Search for the cell housing the specified text and yield its [X, Y] center coordinate. 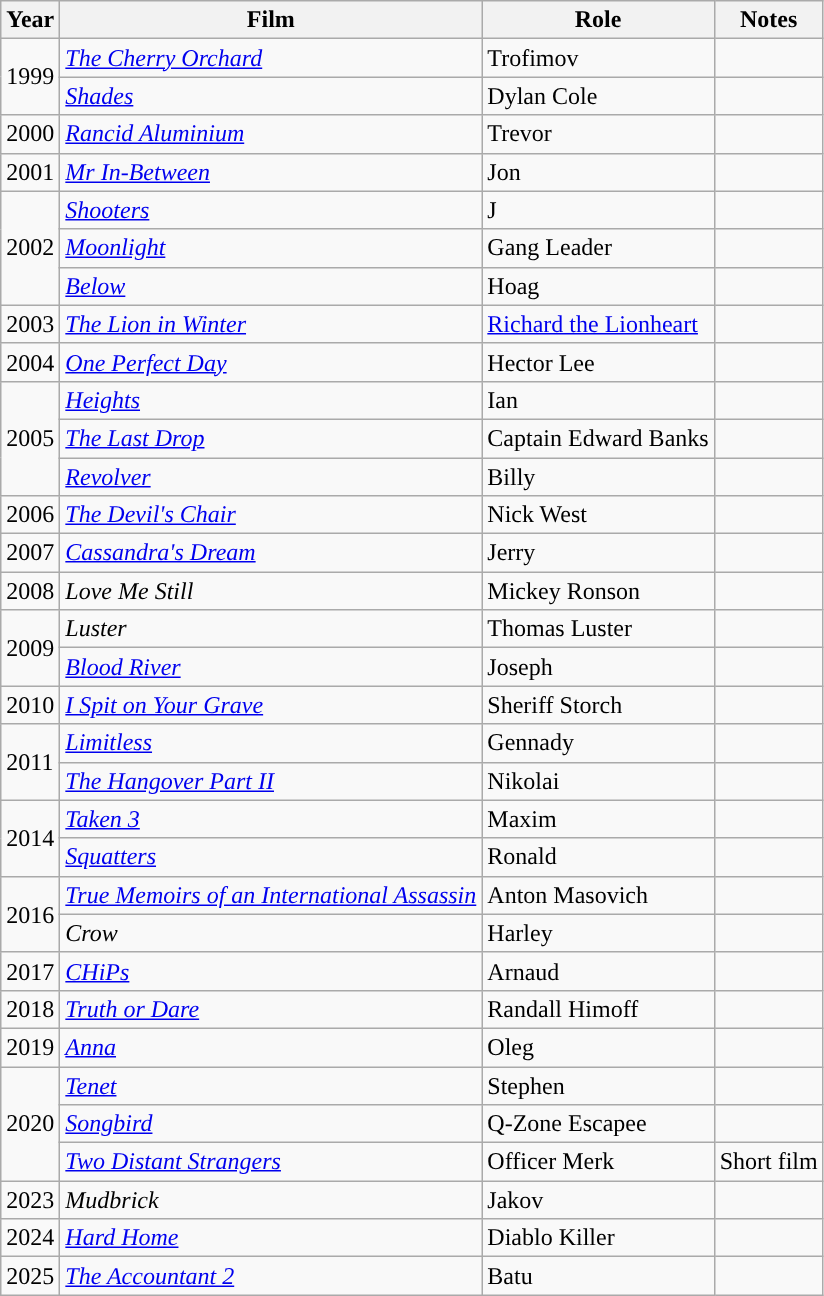
Taken 3 [271, 819]
2002 [30, 248]
Notes [768, 20]
2019 [30, 1047]
Hard Home [271, 1238]
Squatters [271, 857]
Trofimov [598, 58]
Two Distant Strangers [271, 1162]
Truth or Dare [271, 1009]
Anna [271, 1047]
Songbird [271, 1124]
True Memoirs of an International Assassin [271, 895]
Gennady [598, 743]
2001 [30, 172]
The Hangover Part II [271, 781]
Randall Himoff [598, 1009]
Gang Leader [598, 248]
The Devil's Chair [271, 515]
Jon [598, 172]
1999 [30, 77]
Nikolai [598, 781]
Short film [768, 1162]
Trevor [598, 134]
Sheriff Storch [598, 705]
Tenet [271, 1085]
2014 [30, 838]
Shades [271, 96]
Crow [271, 933]
Officer Merk [598, 1162]
Stephen [598, 1085]
Batu [598, 1276]
Dylan Cole [598, 96]
2007 [30, 553]
2020 [30, 1123]
Harley [598, 933]
One Perfect Day [271, 362]
Diablo Killer [598, 1238]
Jakov [598, 1200]
Maxim [598, 819]
2006 [30, 515]
Role [598, 20]
Billy [598, 477]
2008 [30, 591]
Moonlight [271, 248]
Ronald [598, 857]
Cassandra's Dream [271, 553]
Joseph [598, 667]
2016 [30, 914]
2017 [30, 971]
2018 [30, 1009]
Q-Zone Escapee [598, 1124]
The Accountant 2 [271, 1276]
Mr In-Between [271, 172]
Mudbrick [271, 1200]
Rancid Aluminium [271, 134]
Mickey Ronson [598, 591]
Richard the Lionheart [598, 324]
Thomas Luster [598, 629]
J [598, 210]
Revolver [271, 477]
Oleg [598, 1047]
Hector Lee [598, 362]
2000 [30, 134]
Limitless [271, 743]
Jerry [598, 553]
Hoag [598, 286]
CHiPs [271, 971]
2003 [30, 324]
2011 [30, 762]
Film [271, 20]
2024 [30, 1238]
Nick West [598, 515]
Year [30, 20]
Ian [598, 400]
The Cherry Orchard [271, 58]
2009 [30, 648]
2005 [30, 438]
Arnaud [598, 971]
Heights [271, 400]
Anton Masovich [598, 895]
2010 [30, 705]
2025 [30, 1276]
The Lion in Winter [271, 324]
Captain Edward Banks [598, 438]
The Last Drop [271, 438]
Love Me Still [271, 591]
2004 [30, 362]
Luster [271, 629]
Below [271, 286]
Blood River [271, 667]
I Spit on Your Grave [271, 705]
Shooters [271, 210]
2023 [30, 1200]
